Determine the [X, Y] coordinate at the center of the cell enclosing the given text.  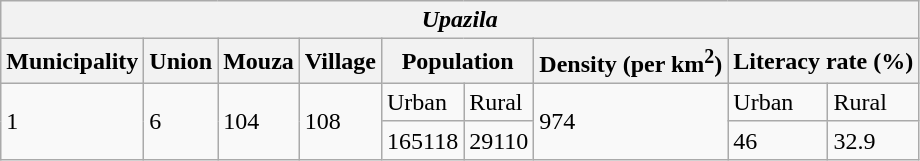
974 [631, 121]
104 [259, 121]
1 [72, 121]
Union [181, 62]
Population [457, 62]
Village [340, 62]
Density (per km2) [631, 62]
Upazila [460, 20]
108 [340, 121]
46 [778, 140]
165118 [422, 140]
32.9 [874, 140]
Mouza [259, 62]
Municipality [72, 62]
Literacy rate (%) [824, 62]
29110 [499, 140]
6 [181, 121]
